Search for the cell housing the specified text and yield its [X, Y] center coordinate. 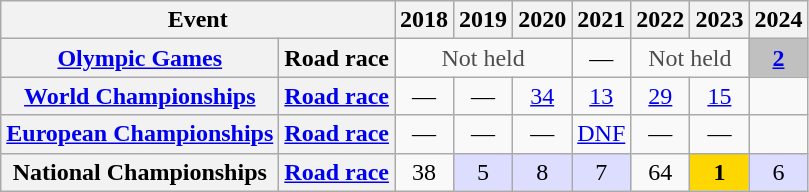
2020 [542, 20]
Event [198, 20]
2023 [720, 20]
2019 [484, 20]
6 [778, 172]
National Championships [140, 172]
29 [660, 96]
European Championships [140, 134]
64 [660, 172]
2 [778, 58]
34 [542, 96]
Olympic Games [140, 58]
1 [720, 172]
15 [720, 96]
7 [602, 172]
World Championships [140, 96]
DNF [602, 134]
13 [602, 96]
5 [484, 172]
8 [542, 172]
2024 [778, 20]
2018 [424, 20]
2021 [602, 20]
38 [424, 172]
2022 [660, 20]
